Identify which cell holds the provided text, then report its (x, y) central coordinate. 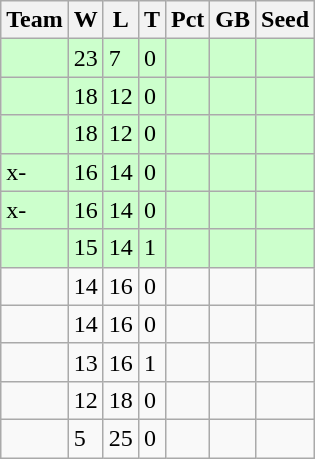
Pct (187, 20)
GB (233, 20)
Seed (286, 20)
25 (120, 438)
T (152, 20)
L (120, 20)
Team (35, 20)
13 (86, 362)
7 (120, 58)
23 (86, 58)
15 (86, 248)
5 (86, 438)
W (86, 20)
